Output the [x, y] coordinate of the center of the cell containing the given text.  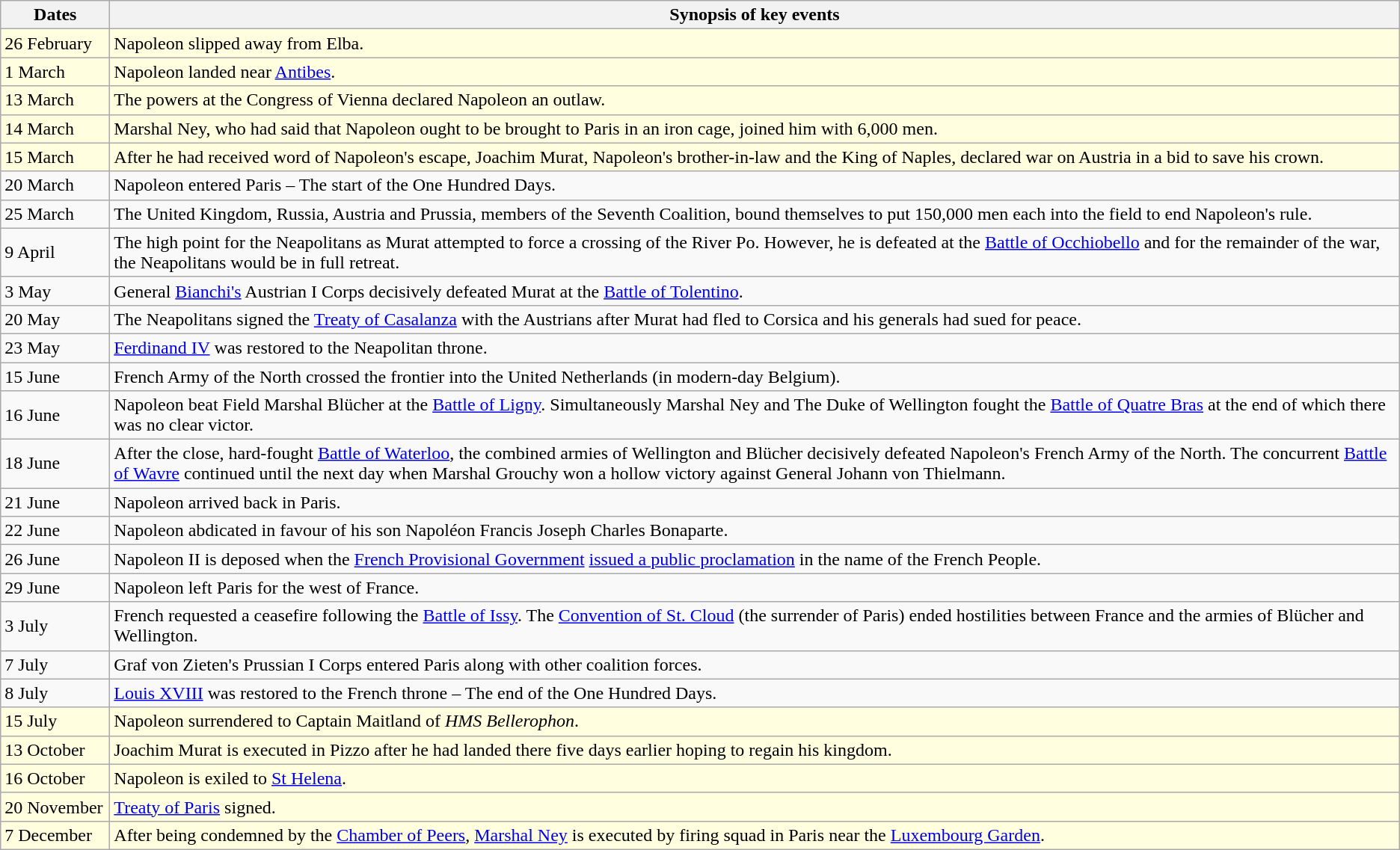
13 October [55, 750]
22 June [55, 531]
13 March [55, 100]
Napoleon surrendered to Captain Maitland of HMS Bellerophon. [755, 721]
Napoleon slipped away from Elba. [755, 43]
15 June [55, 376]
The Neapolitans signed the Treaty of Casalanza with the Austrians after Murat had fled to Corsica and his generals had sued for peace. [755, 319]
20 November [55, 807]
14 March [55, 129]
7 December [55, 835]
25 March [55, 214]
Dates [55, 15]
French Army of the North crossed the frontier into the United Netherlands (in modern-day Belgium). [755, 376]
Louis XVIII was restored to the French throne – The end of the One Hundred Days. [755, 693]
Napoleon II is deposed when the French Provisional Government issued a public proclamation in the name of the French People. [755, 559]
8 July [55, 693]
23 May [55, 348]
Treaty of Paris signed. [755, 807]
Joachim Murat is executed in Pizzo after he had landed there five days earlier hoping to regain his kingdom. [755, 750]
26 February [55, 43]
15 March [55, 157]
3 July [55, 626]
20 March [55, 185]
General Bianchi's Austrian I Corps decisively defeated Murat at the Battle of Tolentino. [755, 291]
16 October [55, 778]
26 June [55, 559]
29 June [55, 588]
Marshal Ney, who had said that Napoleon ought to be brought to Paris in an iron cage, joined him with 6,000 men. [755, 129]
Ferdinand IV was restored to the Neapolitan throne. [755, 348]
The powers at the Congress of Vienna declared Napoleon an outlaw. [755, 100]
Napoleon abdicated in favour of his son Napoléon Francis Joseph Charles Bonaparte. [755, 531]
Graf von Zieten's Prussian I Corps entered Paris along with other coalition forces. [755, 665]
21 June [55, 502]
20 May [55, 319]
Napoleon landed near Antibes. [755, 72]
16 June [55, 416]
3 May [55, 291]
15 July [55, 721]
1 March [55, 72]
Napoleon arrived back in Paris. [755, 502]
18 June [55, 464]
Napoleon is exiled to St Helena. [755, 778]
Napoleon entered Paris – The start of the One Hundred Days. [755, 185]
9 April [55, 253]
Synopsis of key events [755, 15]
Napoleon left Paris for the west of France. [755, 588]
After being condemned by the Chamber of Peers, Marshal Ney is executed by firing squad in Paris near the Luxembourg Garden. [755, 835]
7 July [55, 665]
